Return the [X, Y] coordinate for the center point of the cell that contains the specified text.  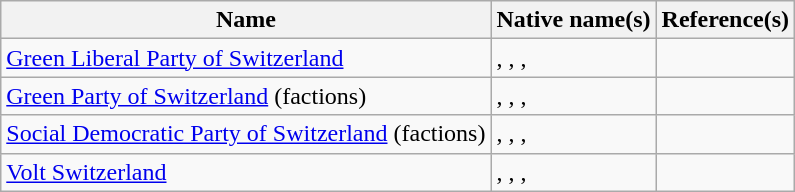
Social Democratic Party of Switzerland (factions) [246, 134]
Green Liberal Party of Switzerland [246, 58]
Reference(s) [726, 20]
Green Party of Switzerland (factions) [246, 96]
Name [246, 20]
Volt Switzerland [246, 172]
Native name(s) [574, 20]
